Capture the cell that displays the provided text and extract its [x, y] central coordinate. 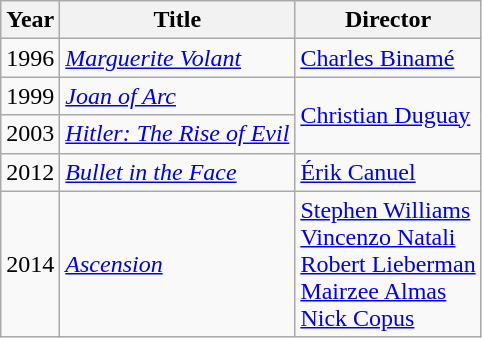
1999 [30, 96]
Marguerite Volant [178, 58]
Ascension [178, 264]
Stephen WilliamsVincenzo NataliRobert LiebermanMairzee AlmasNick Copus [388, 264]
Title [178, 20]
Charles Binamé [388, 58]
2012 [30, 172]
Joan of Arc [178, 96]
1996 [30, 58]
Year [30, 20]
Hitler: The Rise of Evil [178, 134]
Bullet in the Face [178, 172]
2014 [30, 264]
Director [388, 20]
Érik Canuel [388, 172]
Christian Duguay [388, 115]
2003 [30, 134]
